Detect which cell encompasses the target text, then output its (x, y) center coordinate. 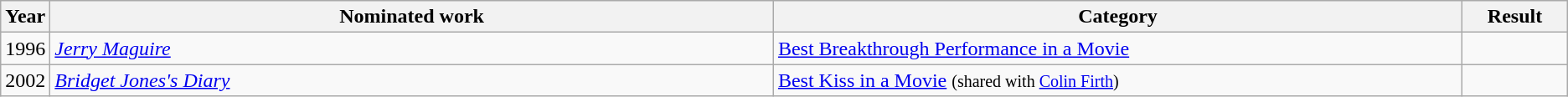
Bridget Jones's Diary (412, 80)
Best Breakthrough Performance in a Movie (1117, 48)
Result (1515, 17)
Best Kiss in a Movie (shared with Colin Firth) (1117, 80)
1996 (25, 48)
Year (25, 17)
Jerry Maguire (412, 48)
2002 (25, 80)
Nominated work (412, 17)
Category (1117, 17)
